Provide the (x, y) coordinate of the cell's center where the given text is located.  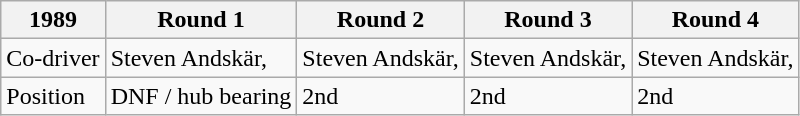
Round 1 (201, 20)
1989 (53, 20)
Round 4 (716, 20)
Position (53, 96)
Round 3 (548, 20)
DNF / hub bearing (201, 96)
Co-driver (53, 58)
Round 2 (380, 20)
